Return the (X, Y) coordinate for the center point of the cell that contains the specified text.  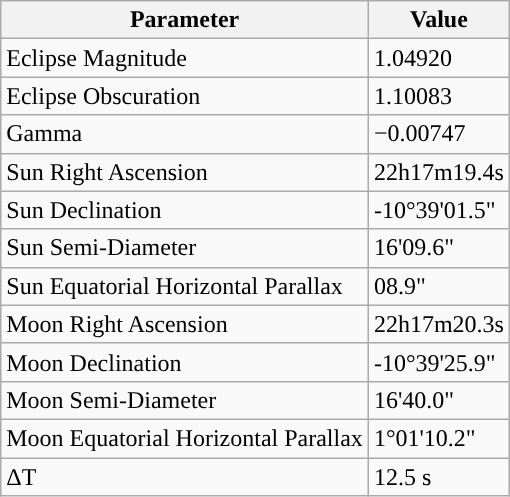
Sun Right Ascension (185, 172)
16'40.0" (438, 400)
Moon Equatorial Horizontal Parallax (185, 438)
Sun Declination (185, 210)
-10°39'25.9" (438, 362)
22h17m19.4s (438, 172)
−0.00747 (438, 134)
1.04920 (438, 58)
1.10083 (438, 96)
Parameter (185, 20)
Moon Semi-Diameter (185, 400)
-10°39'01.5" (438, 210)
1°01'10.2" (438, 438)
Eclipse Obscuration (185, 96)
Eclipse Magnitude (185, 58)
08.9" (438, 286)
Moon Right Ascension (185, 324)
22h17m20.3s (438, 324)
12.5 s (438, 477)
Moon Declination (185, 362)
Gamma (185, 134)
Sun Equatorial Horizontal Parallax (185, 286)
Value (438, 20)
16'09.6" (438, 248)
ΔT (185, 477)
Sun Semi-Diameter (185, 248)
